Find where the given text appears and provide that cell's center as [x, y] coordinate. 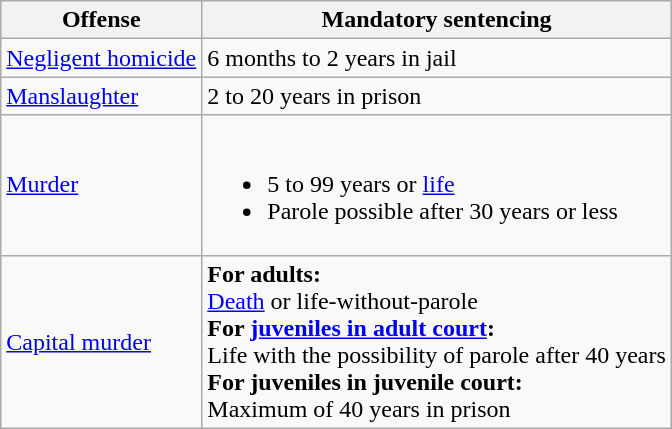
Mandatory sentencing [437, 20]
Murder [102, 185]
Offense [102, 20]
5 to 99 years or lifeParole possible after 30 years or less [437, 185]
Negligent homicide [102, 58]
2 to 20 years in prison [437, 96]
Capital murder [102, 342]
Manslaughter [102, 96]
6 months to 2 years in jail [437, 58]
